Pinpoint the cell where the given text exists, returning its (x, y) midpoint coordinate. 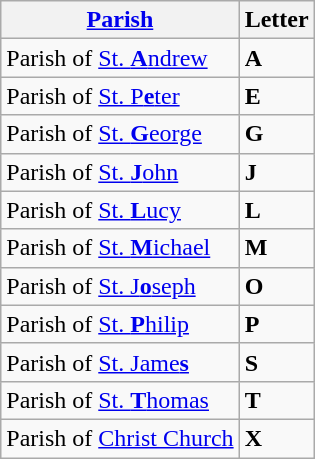
P (276, 324)
Parish of Christ Church (120, 438)
Parish of St. Peter (120, 96)
Parish of St. Andrew (120, 58)
T (276, 400)
M (276, 248)
Parish of St. James (120, 362)
X (276, 438)
Parish of St. John (120, 172)
J (276, 172)
G (276, 134)
Parish (120, 20)
Parish of St. Michael (120, 248)
S (276, 362)
Parish of St. Thomas (120, 400)
L (276, 210)
O (276, 286)
Parish of St. Philip (120, 324)
Parish of St. Joseph (120, 286)
Parish of St. Lucy (120, 210)
A (276, 58)
E (276, 96)
Parish of St. George (120, 134)
Letter (276, 20)
